Pinpoint the cell where the given text exists, returning its (X, Y) midpoint coordinate. 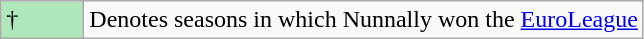
† (42, 20)
Denotes seasons in which Nunnally won the EuroLeague (364, 20)
